Locate the cell with the specified text and output its [x, y] center coordinate. 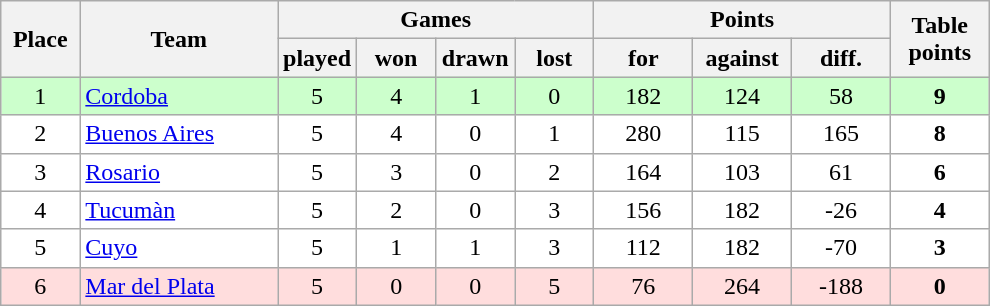
Mar del Plata [179, 286]
against [742, 58]
165 [842, 134]
Tucumàn [179, 210]
61 [842, 172]
Cordoba [179, 96]
lost [554, 58]
-70 [842, 248]
Tablepoints [940, 39]
76 [644, 286]
diff. [842, 58]
won [396, 58]
Games [436, 20]
280 [644, 134]
Rosario [179, 172]
for [644, 58]
124 [742, 96]
58 [842, 96]
-26 [842, 210]
8 [940, 134]
Buenos Aires [179, 134]
Points [742, 20]
Cuyo [179, 248]
156 [644, 210]
164 [644, 172]
112 [644, 248]
115 [742, 134]
264 [742, 286]
-188 [842, 286]
drawn [476, 58]
Place [40, 39]
played [318, 58]
9 [940, 96]
103 [742, 172]
Team [179, 39]
